Return (x, y) of the center of cell containing provided text 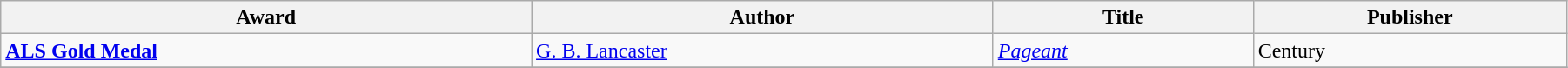
Award (266, 17)
ALS Gold Medal (266, 51)
Pageant (1122, 51)
G. B. Lancaster (762, 51)
Century (1410, 51)
Title (1122, 17)
Publisher (1410, 17)
Author (762, 17)
